Detect which cell encompasses the target text, then output its (X, Y) center coordinate. 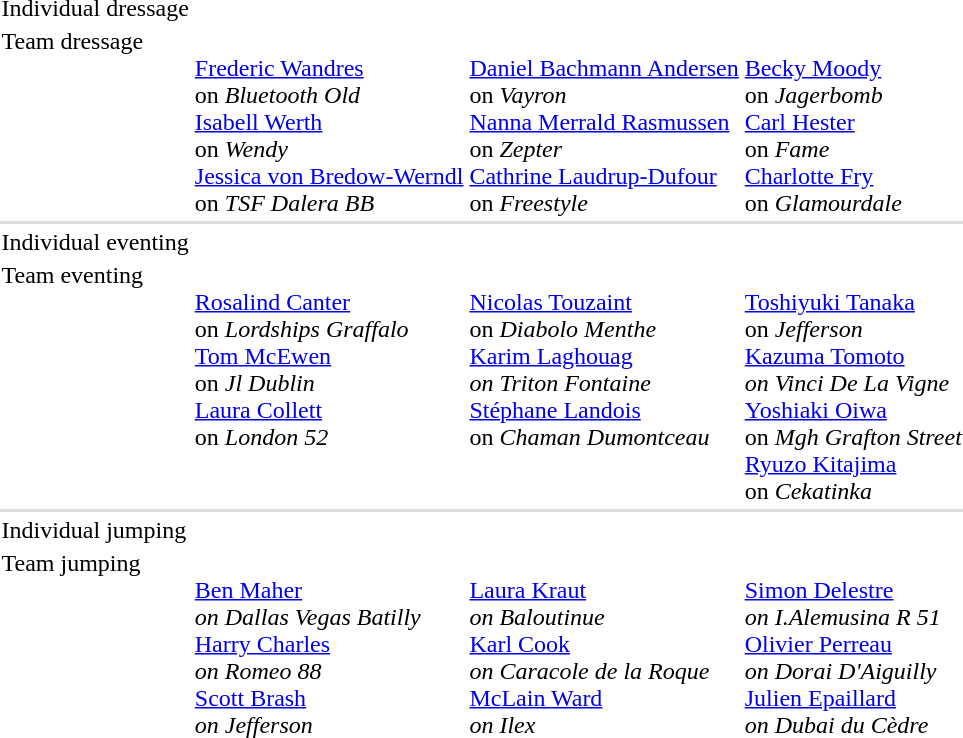
Frederic Wandres on Bluetooth OldIsabell Werth on WendyJessica von Bredow-Werndl on TSF Dalera BB (329, 122)
Nicolas Touzaint on Diabolo MentheKarim Laghouag on Triton FontaineStéphane Landois on Chaman Dumontceau (604, 383)
Team eventing (95, 383)
Becky Moody on JagerbombCarl Hester on FameCharlotte Fry on Glamourdale (853, 122)
Toshiyuki Tanaka on JeffersonKazuma Tomoto on Vinci De La VigneYoshiaki Oiwa on Mgh Grafton StreetRyuzo Kitajima on Cekatinka (853, 383)
Rosalind Canter on Lordships GraffaloTom McEwen on Jl DublinLaura Collett on London 52 (329, 383)
Daniel Bachmann Andersen on VayronNanna Merrald Rasmussen on ZepterCathrine Laudrup-Dufour on Freestyle (604, 122)
Individual jumping (95, 530)
Team dressage (95, 122)
Individual eventing (95, 242)
